Pinpoint the cell where the given text exists, returning its (X, Y) midpoint coordinate. 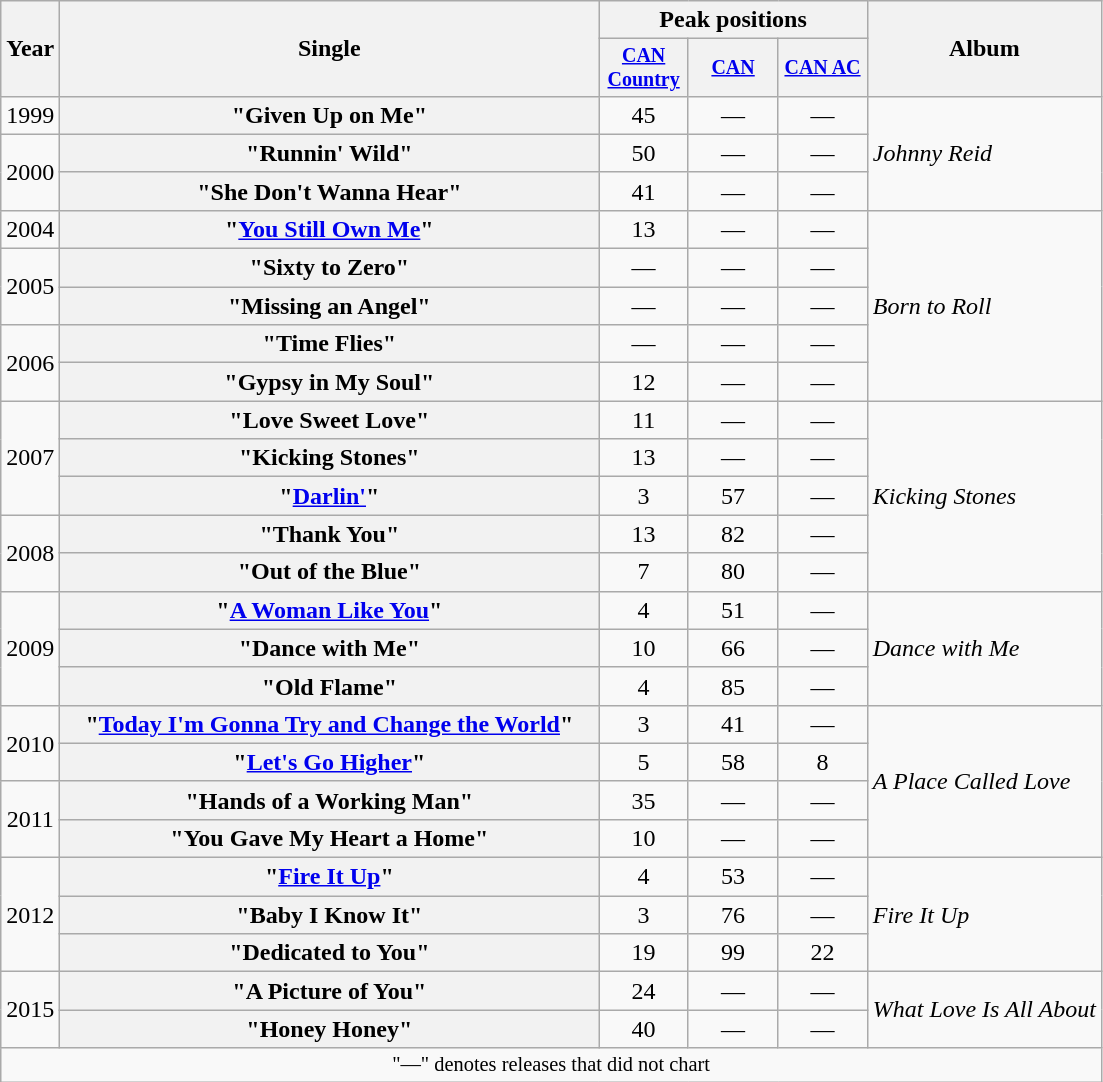
57 (732, 496)
85 (732, 686)
19 (644, 953)
Kicking Stones (984, 496)
2011 (30, 819)
Dance with Me (984, 648)
CAN AC (822, 68)
Album (984, 49)
76 (732, 915)
24 (644, 991)
CAN Country (644, 68)
"Thank You" (330, 534)
"—" denotes releases that did not chart (552, 1065)
What Love Is All About (984, 1010)
CAN (732, 68)
2010 (30, 743)
Peak positions (733, 20)
35 (644, 800)
2000 (30, 172)
53 (732, 877)
12 (644, 382)
"Given Up on Me" (330, 115)
8 (822, 762)
2008 (30, 553)
"Fire It Up" (330, 877)
51 (732, 610)
2015 (30, 1010)
"Honey Honey" (330, 1029)
"Today I'm Gonna Try and Change the World" (330, 724)
"Dedicated to You" (330, 953)
2012 (30, 915)
"Baby I Know It" (330, 915)
"Time Flies" (330, 344)
40 (644, 1029)
2009 (30, 648)
2005 (30, 287)
Born to Roll (984, 305)
58 (732, 762)
99 (732, 953)
"Darlin'" (330, 496)
"Sixty to Zero" (330, 268)
"Runnin' Wild" (330, 153)
45 (644, 115)
"You Gave My Heart a Home" (330, 838)
2007 (30, 458)
A Place Called Love (984, 781)
Single (330, 49)
5 (644, 762)
"Love Sweet Love" (330, 420)
"Kicking Stones" (330, 458)
"Let's Go Higher" (330, 762)
"Old Flame" (330, 686)
2004 (30, 229)
"Gypsy in My Soul" (330, 382)
"Missing an Angel" (330, 306)
50 (644, 153)
Johnny Reid (984, 153)
"Out of the Blue" (330, 572)
66 (732, 648)
80 (732, 572)
1999 (30, 115)
2006 (30, 363)
22 (822, 953)
82 (732, 534)
"You Still Own Me" (330, 229)
Fire It Up (984, 915)
"She Don't Wanna Hear" (330, 191)
"Hands of a Working Man" (330, 800)
7 (644, 572)
11 (644, 420)
"Dance with Me" (330, 648)
Year (30, 49)
"A Picture of You" (330, 991)
"A Woman Like You" (330, 610)
